Detect which cell encompasses the target text, then output its [X, Y] center coordinate. 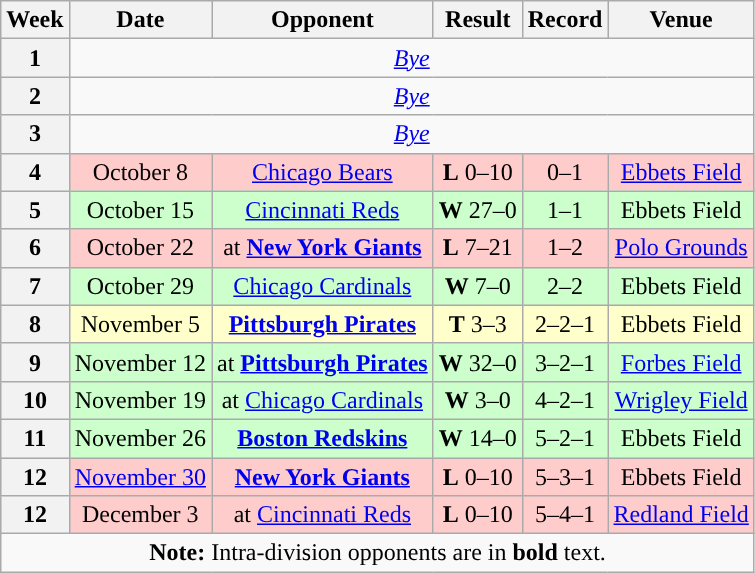
Chicago Cardinals [323, 286]
L 7–21 [478, 248]
5–4–1 [565, 515]
3–2–1 [565, 362]
1 [35, 58]
4–2–1 [565, 400]
November 12 [140, 362]
Venue [681, 20]
8 [35, 324]
Polo Grounds [681, 248]
W 14–0 [478, 438]
Redland Field [681, 515]
Pittsburgh Pirates [323, 324]
November 19 [140, 400]
W 27–0 [478, 210]
October 15 [140, 210]
7 [35, 286]
10 [35, 400]
at Pittsburgh Pirates [323, 362]
11 [35, 438]
Wrigley Field [681, 400]
3 [35, 134]
Opponent [323, 20]
1–1 [565, 210]
Date [140, 20]
5–3–1 [565, 477]
W 3–0 [478, 400]
December 3 [140, 515]
Week [35, 20]
1–2 [565, 248]
2 [35, 96]
0–1 [565, 172]
W 7–0 [478, 286]
Chicago Bears [323, 172]
T 3–3 [478, 324]
at New York Giants [323, 248]
2–2 [565, 286]
2–2–1 [565, 324]
November 26 [140, 438]
6 [35, 248]
Forbes Field [681, 362]
October 22 [140, 248]
at Cincinnati Reds [323, 515]
Cincinnati Reds [323, 210]
Note: Intra-division opponents are in bold text. [378, 553]
4 [35, 172]
November 5 [140, 324]
October 29 [140, 286]
November 30 [140, 477]
9 [35, 362]
5 [35, 210]
5–2–1 [565, 438]
New York Giants [323, 477]
Boston Redskins [323, 438]
October 8 [140, 172]
W 32–0 [478, 362]
at Chicago Cardinals [323, 400]
Record [565, 20]
Result [478, 20]
